Pinpoint the cell where the given text exists, returning its (x, y) midpoint coordinate. 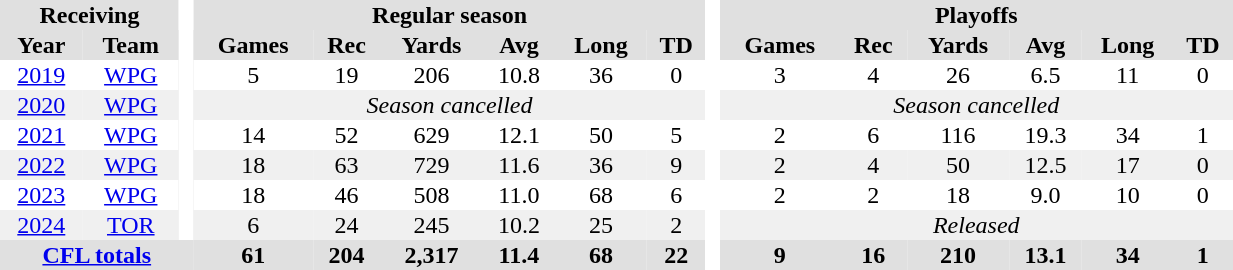
210 (958, 255)
629 (431, 135)
46 (346, 195)
Released (976, 225)
19.3 (1046, 135)
9.0 (1046, 195)
25 (600, 225)
Team (131, 45)
Regular season (450, 15)
TOR (131, 225)
2024 (42, 225)
16 (874, 255)
204 (346, 255)
Receiving (90, 15)
2,317 (431, 255)
26 (958, 75)
10.8 (518, 75)
12.5 (1046, 165)
12.1 (518, 135)
245 (431, 225)
10.2 (518, 225)
6.5 (1046, 75)
61 (254, 255)
729 (431, 165)
508 (431, 195)
11.0 (518, 195)
17 (1128, 165)
13.1 (1046, 255)
63 (346, 165)
11 (1128, 75)
3 (780, 75)
2022 (42, 165)
10 (1128, 195)
52 (346, 135)
19 (346, 75)
14 (254, 135)
206 (431, 75)
CFL totals (97, 255)
24 (346, 225)
116 (958, 135)
Year (42, 45)
22 (676, 255)
Playoffs (976, 15)
11.4 (518, 255)
2020 (42, 105)
2023 (42, 195)
2019 (42, 75)
11.6 (518, 165)
2021 (42, 135)
